Detect which cell encompasses the target text, then output its (X, Y) center coordinate. 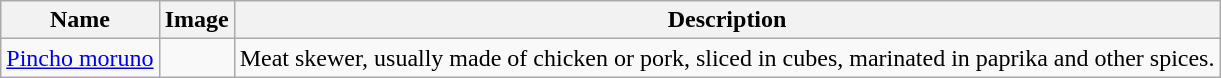
Meat skewer, usually made of chicken or pork, sliced in cubes, marinated in paprika and other spices. (727, 58)
Pincho moruno (80, 58)
Image (196, 20)
Name (80, 20)
Description (727, 20)
